From the cell containing the given text, extract its center point as [x, y] coordinate. 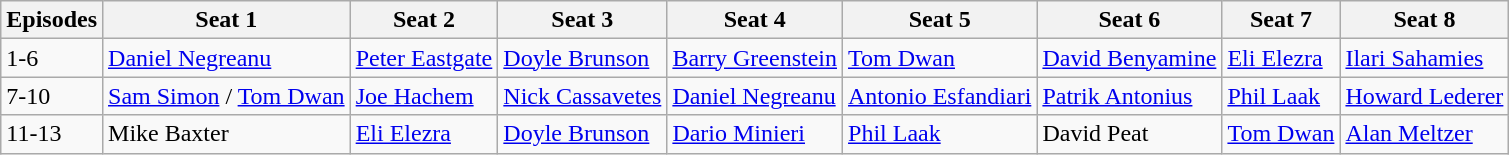
Nick Cassavetes [582, 96]
Seat 5 [940, 20]
Sam Simon / Tom Dwan [227, 96]
Episodes [52, 20]
Ilari Sahamies [1424, 58]
Joe Hachem [424, 96]
Seat 6 [1130, 20]
1-6 [52, 58]
Dario Minieri [755, 134]
David Peat [1130, 134]
Seat 4 [755, 20]
Seat 2 [424, 20]
David Benyamine [1130, 58]
Alan Meltzer [1424, 134]
Barry Greenstein [755, 58]
Patrik Antonius [1130, 96]
Howard Lederer [1424, 96]
Seat 3 [582, 20]
Seat 8 [1424, 20]
Peter Eastgate [424, 58]
Mike Baxter [227, 134]
7-10 [52, 96]
11-13 [52, 134]
Seat 1 [227, 20]
Seat 7 [1281, 20]
Antonio Esfandiari [940, 96]
